From the cell containing the given text, extract its center point as (X, Y) coordinate. 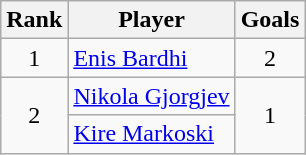
Rank (34, 20)
Player (152, 20)
Goals (270, 20)
Kire Markoski (152, 134)
Nikola Gjorgjev (152, 96)
Enis Bardhi (152, 58)
